Extract the (X, Y) coordinate from the center of the cell holding the provided text.  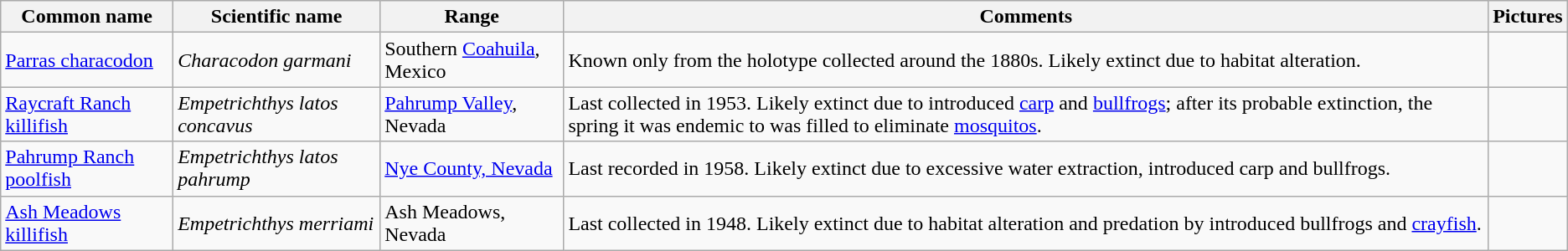
Ash Meadows killifish (87, 223)
Empetrichthys latos concavus (276, 114)
Last recorded in 1958. Likely extinct due to excessive water extraction, introduced carp and bullfrogs. (1026, 169)
Ash Meadows, Nevada (472, 223)
Characodon garmani (276, 60)
Pictures (1528, 17)
Pahrump Valley, Nevada (472, 114)
Nye County, Nevada (472, 169)
Last collected in 1948. Likely extinct due to habitat alteration and predation by introduced bullfrogs and crayfish. (1026, 223)
Range (472, 17)
Pahrump Ranch poolfish (87, 169)
Scientific name (276, 17)
Empetrichthys merriami (276, 223)
Common name (87, 17)
Empetrichthys latos pahrump (276, 169)
Raycraft Ranch killifish (87, 114)
Southern Coahuila, Mexico (472, 60)
Comments (1026, 17)
Known only from the holotype collected around the 1880s. Likely extinct due to habitat alteration. (1026, 60)
Parras characodon (87, 60)
